Identify which cell holds the provided text, then report its (x, y) central coordinate. 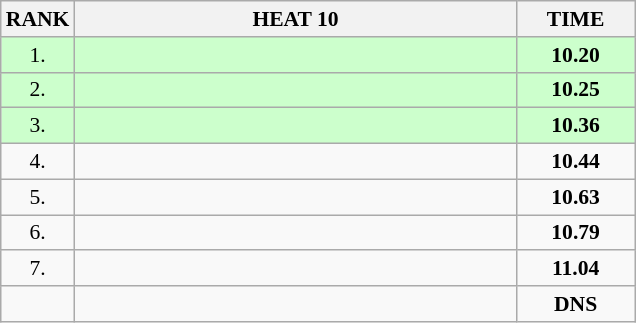
3. (38, 126)
HEAT 10 (295, 19)
TIME (576, 19)
10.25 (576, 90)
10.79 (576, 233)
10.20 (576, 55)
6. (38, 233)
5. (38, 197)
DNS (576, 304)
4. (38, 162)
7. (38, 269)
10.36 (576, 126)
1. (38, 55)
RANK (38, 19)
11.04 (576, 269)
2. (38, 90)
10.44 (576, 162)
10.63 (576, 197)
